Return [X, Y] of the center of cell containing provided text 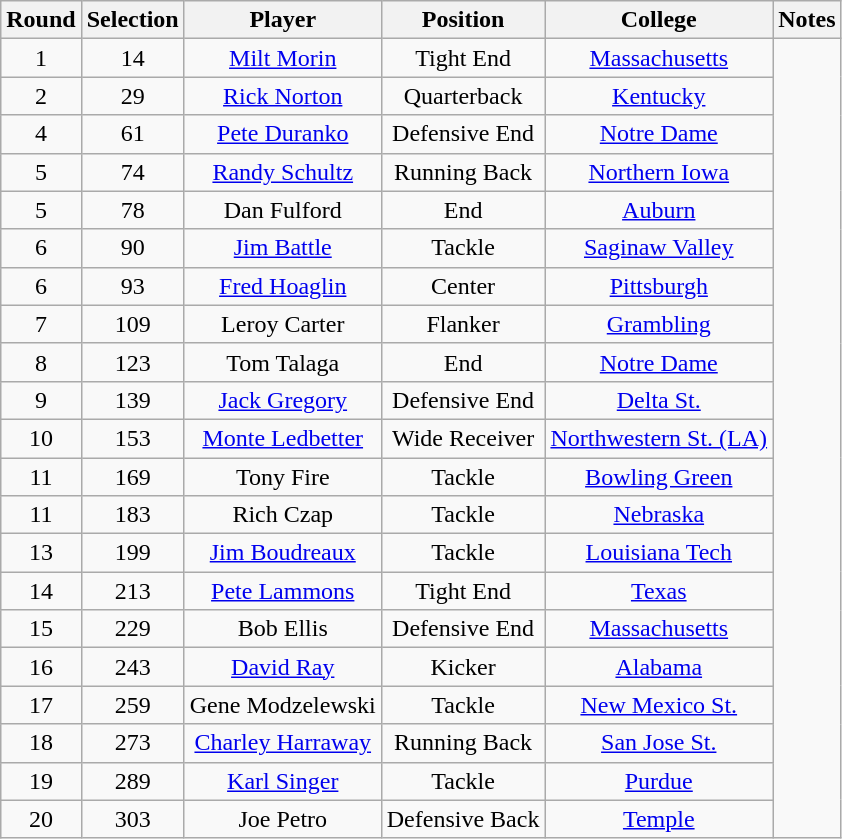
109 [132, 324]
153 [132, 438]
169 [132, 477]
Northwestern St. (LA) [659, 438]
Grambling [659, 324]
Rick Norton [282, 96]
9 [41, 400]
Bowling Green [659, 477]
Center [463, 286]
139 [132, 400]
229 [132, 629]
17 [41, 705]
8 [41, 362]
29 [132, 96]
Pittsburgh [659, 286]
273 [132, 743]
Nebraska [659, 515]
Delta St. [659, 400]
Flanker [463, 324]
74 [132, 172]
1 [41, 58]
13 [41, 553]
19 [41, 781]
Purdue [659, 781]
78 [132, 210]
243 [132, 667]
Fred Hoaglin [282, 286]
Milt Morin [282, 58]
Northern Iowa [659, 172]
Position [463, 20]
90 [132, 248]
Rich Czap [282, 515]
Dan Fulford [282, 210]
New Mexico St. [659, 705]
Bob Ellis [282, 629]
7 [41, 324]
David Ray [282, 667]
93 [132, 286]
16 [41, 667]
15 [41, 629]
Monte Ledbetter [282, 438]
Tom Talaga [282, 362]
Alabama [659, 667]
Saginaw Valley [659, 248]
Notes [807, 20]
199 [132, 553]
Kentucky [659, 96]
Randy Schultz [282, 172]
Jim Boudreaux [282, 553]
213 [132, 591]
303 [132, 819]
Wide Receiver [463, 438]
289 [132, 781]
18 [41, 743]
Gene Modzelewski [282, 705]
Auburn [659, 210]
183 [132, 515]
Player [282, 20]
Louisiana Tech [659, 553]
Joe Petro [282, 819]
Jack Gregory [282, 400]
Charley Harraway [282, 743]
College [659, 20]
Pete Lammons [282, 591]
Round [41, 20]
Quarterback [463, 96]
259 [132, 705]
123 [132, 362]
20 [41, 819]
Selection [132, 20]
Jim Battle [282, 248]
10 [41, 438]
2 [41, 96]
61 [132, 134]
Kicker [463, 667]
San Jose St. [659, 743]
Leroy Carter [282, 324]
Karl Singer [282, 781]
4 [41, 134]
Texas [659, 591]
Temple [659, 819]
Pete Duranko [282, 134]
Tony Fire [282, 477]
Defensive Back [463, 819]
